Search for the cell housing the specified text and yield its [x, y] center coordinate. 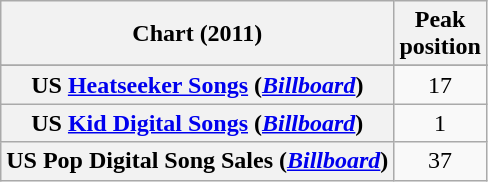
US Heatseeker Songs (Billboard) [198, 85]
1 [440, 123]
Peakposition [440, 34]
37 [440, 161]
Chart (2011) [198, 34]
17 [440, 85]
US Pop Digital Song Sales (Billboard) [198, 161]
US Kid Digital Songs (Billboard) [198, 123]
